Determine the (X, Y) coordinate at the center of the cell enclosing the given text.  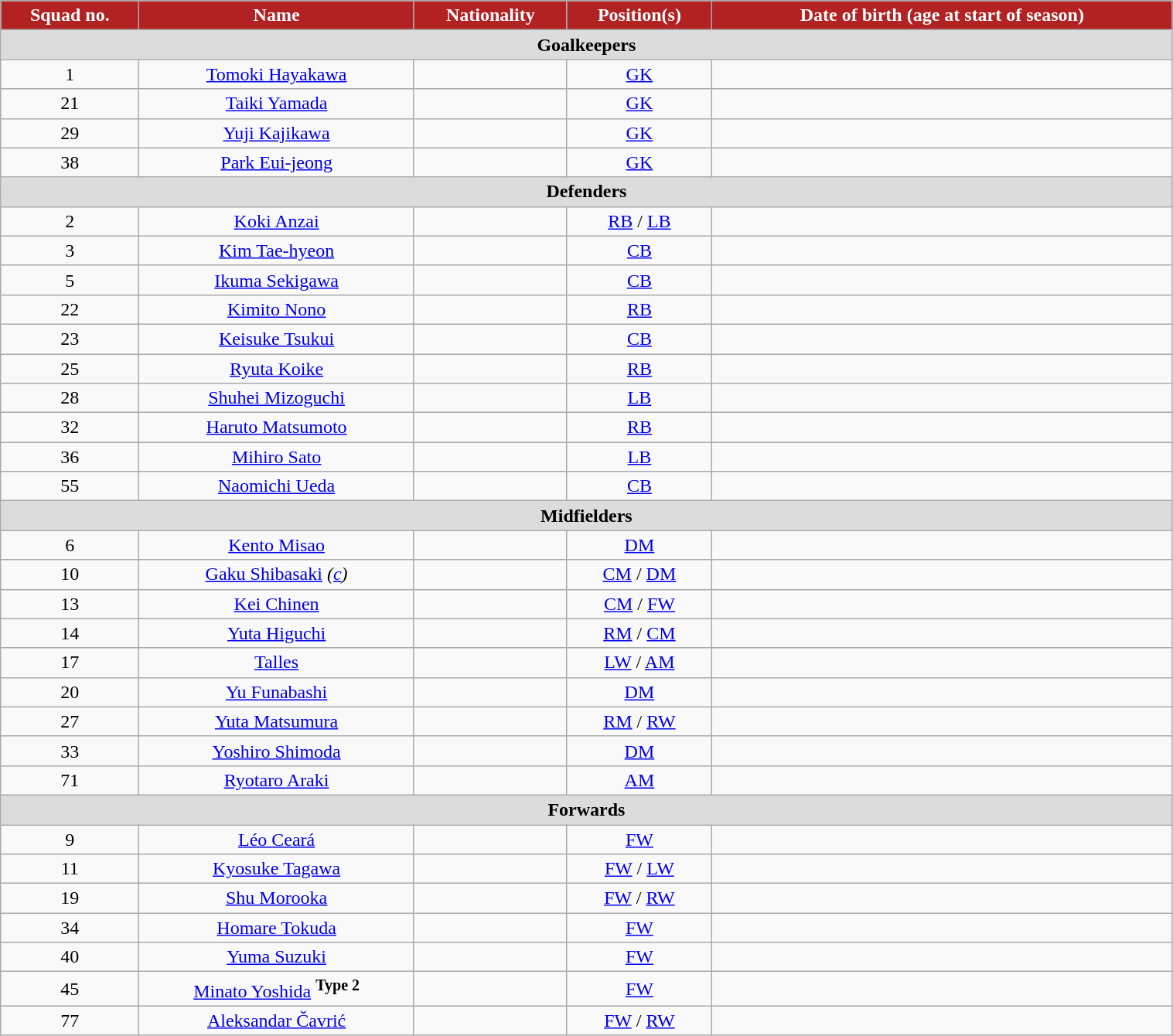
27 (70, 721)
Léo Ceará (277, 839)
20 (70, 692)
Kyosuke Tagawa (277, 869)
1 (70, 74)
Naomichi Ueda (277, 486)
LW / AM (639, 663)
Gaku Shibasaki (c) (277, 574)
CM / FW (639, 604)
Forwards (586, 809)
Yuji Kajikawa (277, 133)
6 (70, 545)
Squad no. (70, 15)
38 (70, 162)
Taiki Yamada (277, 104)
2 (70, 221)
23 (70, 339)
Ryuta Koike (277, 369)
RB / LB (639, 221)
Kento Misao (277, 545)
Kei Chinen (277, 604)
Yuta Higuchi (277, 633)
55 (70, 486)
Shu Morooka (277, 898)
25 (70, 369)
Haruto Matsumoto (277, 428)
Date of birth (age at start of season) (942, 15)
3 (70, 250)
Position(s) (639, 15)
14 (70, 633)
21 (70, 104)
36 (70, 457)
Nationality (490, 15)
Midfielders (586, 516)
Koki Anzai (277, 221)
29 (70, 133)
77 (70, 1021)
FW / LW (639, 869)
Goalkeepers (586, 45)
Tomoki Hayakawa (277, 74)
40 (70, 957)
Yu Funabashi (277, 692)
45 (70, 990)
RM / CM (639, 633)
CM / DM (639, 574)
Yuta Matsumura (277, 721)
Mihiro Sato (277, 457)
33 (70, 751)
71 (70, 780)
Yoshiro Shimoda (277, 751)
28 (70, 398)
Park Eui-jeong (277, 162)
Ryotaro Araki (277, 780)
Ikuma Sekigawa (277, 280)
9 (70, 839)
19 (70, 898)
Kimito Nono (277, 309)
5 (70, 280)
Name (277, 15)
32 (70, 428)
Minato Yoshida Type 2 (277, 990)
Yuma Suzuki (277, 957)
Keisuke Tsukui (277, 339)
AM (639, 780)
Defenders (586, 192)
13 (70, 604)
Kim Tae-hyeon (277, 250)
11 (70, 869)
RM / RW (639, 721)
10 (70, 574)
Homare Tokuda (277, 928)
22 (70, 309)
34 (70, 928)
Shuhei Mizoguchi (277, 398)
Talles (277, 663)
17 (70, 663)
Aleksandar Čavrić (277, 1021)
